Scan for the cell matching the given text and deliver its (X, Y) coordinate at center. 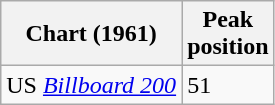
US Billboard 200 (92, 85)
51 (228, 85)
Chart (1961) (92, 34)
Peakposition (228, 34)
